Return the [x, y] coordinate for the center point of the cell that contains the specified text.  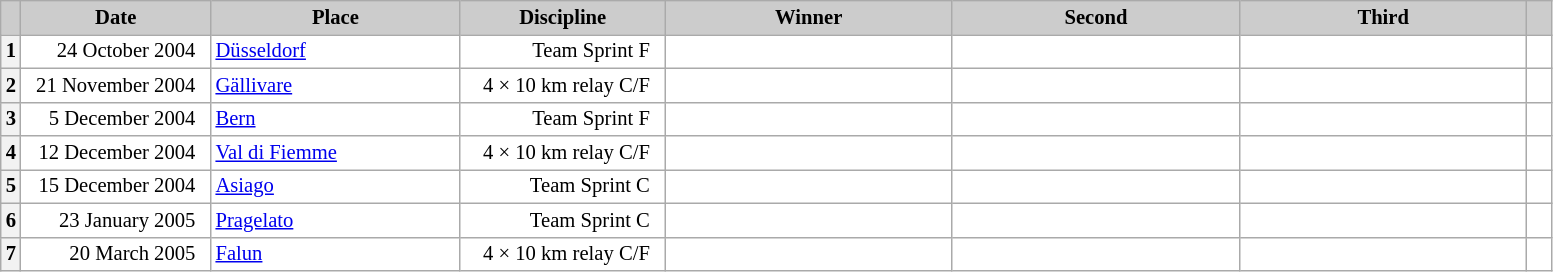
Winner [808, 17]
23 January 2005 [116, 220]
Second [1096, 17]
Düsseldorf [336, 51]
24 October 2004 [116, 51]
Asiago [336, 186]
15 December 2004 [116, 186]
Third [1384, 17]
3 [11, 119]
12 December 2004 [116, 153]
6 [11, 220]
21 November 2004 [116, 85]
4 [11, 153]
Bern [336, 119]
Falun [336, 254]
Val di Fiemme [336, 153]
2 [11, 85]
Place [336, 17]
Gällivare [336, 85]
1 [11, 51]
Date [116, 17]
5 [11, 186]
5 December 2004 [116, 119]
Discipline [562, 17]
7 [11, 254]
20 March 2005 [116, 254]
Pragelato [336, 220]
